Determine the (X, Y) coordinate at the center of the cell enclosing the given text.  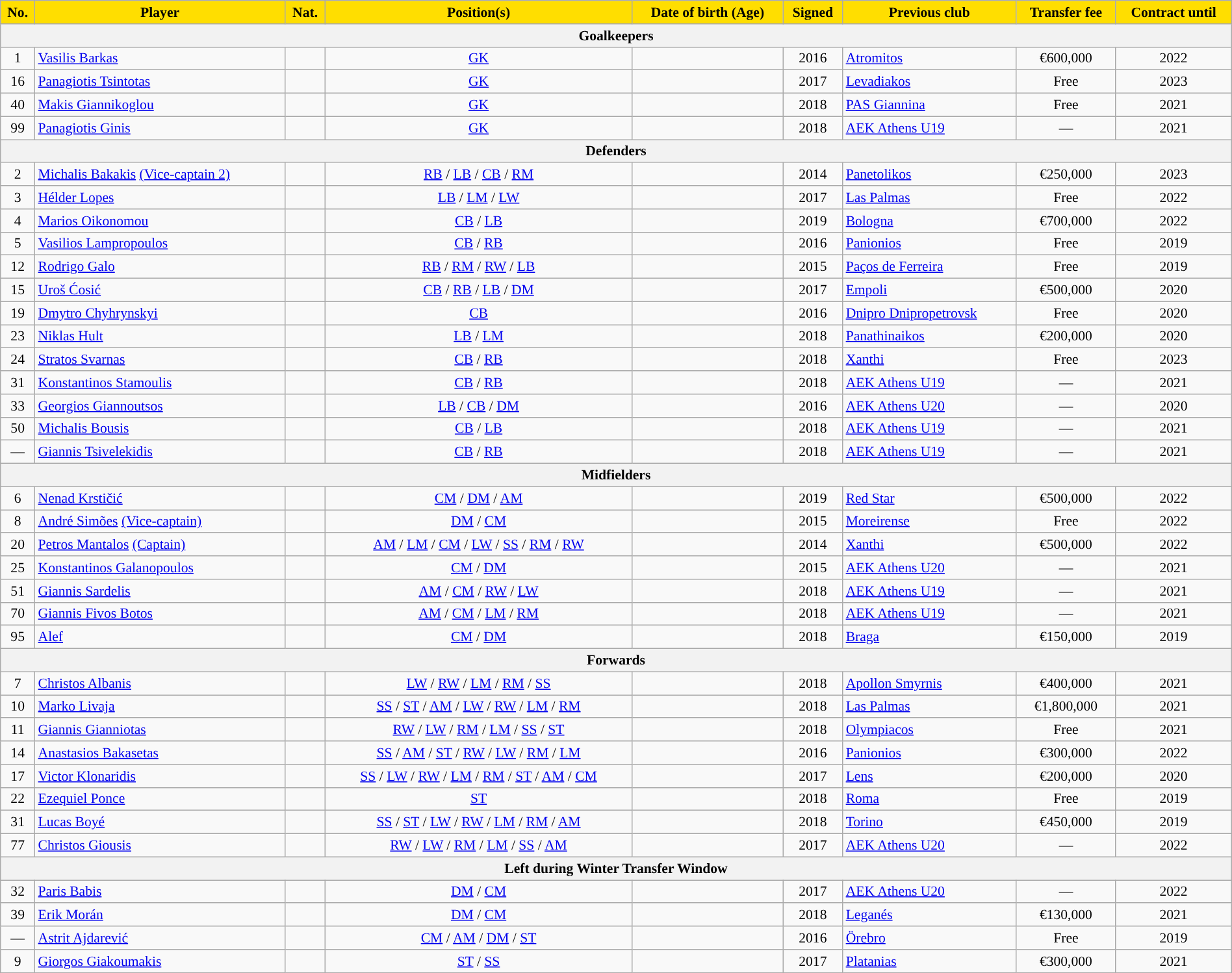
CB / RB / LB / DM (479, 290)
1 (18, 58)
Bologna (929, 221)
40 (18, 105)
PAS Giannina (929, 105)
CM / DM / AM (479, 498)
ST (479, 799)
11 (18, 730)
Vasilis Barkas (160, 58)
Anastasios Bakasetas (160, 753)
LB / LM / LW (479, 197)
Paris Babis (160, 892)
Giannis Fivos Botos (160, 614)
Erik Morán (160, 915)
Niklas Hult (160, 336)
Red Star (929, 498)
10 (18, 707)
Olympiacos (929, 730)
€700,000 (1066, 221)
14 (18, 753)
Nat. (305, 12)
LW / RW / LM / RM / SS (479, 683)
Rodrigo Galo (160, 267)
70 (18, 614)
Left during Winter Transfer Window (616, 868)
Stratos Svarnas (160, 360)
CB (479, 313)
22 (18, 799)
Hélder Lopes (160, 197)
77 (18, 846)
€150,000 (1066, 637)
CM / AM / DM / ST (479, 938)
Makis Giannikoglou (160, 105)
Giorgos Giakoumakis (160, 961)
99 (18, 128)
RB / LB / CB / RM (479, 175)
€130,000 (1066, 915)
Previous club (929, 12)
AM / CM / LM / RM (479, 614)
Giannis Sardelis (160, 591)
16 (18, 82)
Signed (812, 12)
LB / LM (479, 336)
SS / LW / RW / LM / RM / ST / AM / CM (479, 776)
Konstantinos Galanopoulos (160, 568)
20 (18, 545)
Christos Albanis (160, 683)
3 (18, 197)
33 (18, 406)
7 (18, 683)
Michalis Bakakis (Vice-captain 2) (160, 175)
25 (18, 568)
RW / LW / RM / LM / SS / AM (479, 846)
12 (18, 267)
€400,000 (1066, 683)
Örebro (929, 938)
Paços de Ferreira (929, 267)
6 (18, 498)
Giannis Tsivelekidis (160, 452)
9 (18, 961)
24 (18, 360)
Giannis Gianniotas (160, 730)
Leganés (929, 915)
Transfer fee (1066, 12)
Forwards (616, 661)
32 (18, 892)
SS / ST / LW / RW / LM / RM / AM (479, 822)
Platanias (929, 961)
Midfielders (616, 475)
LB / CB / DM (479, 406)
ST / SS (479, 961)
5 (18, 244)
39 (18, 915)
Torino (929, 822)
Konstantinos Stamoulis (160, 383)
Moreirense (929, 522)
Lens (929, 776)
Petros Mantalos (Captain) (160, 545)
Alef (160, 637)
€450,000 (1066, 822)
Ezequiel Ponce (160, 799)
Marios Oikonomou (160, 221)
23 (18, 336)
RB / RM / RW / LB (479, 267)
4 (18, 221)
Uroš Ćosić (160, 290)
€600,000 (1066, 58)
Apollon Smyrnis (929, 683)
Michalis Bousis (160, 429)
Panagiotis Ginis (160, 128)
€1,800,000 (1066, 707)
André Simões (Vice-captain) (160, 522)
Defenders (616, 151)
AM / CM / RW / LW (479, 591)
2 (18, 175)
Roma (929, 799)
Dnipro Dnipropetrovsk (929, 313)
Victor Klonaridis (160, 776)
SS / ST / AM / LW / RW / LM / RM (479, 707)
17 (18, 776)
Vasilios Lampropoulos (160, 244)
Atromitos (929, 58)
SS / AM / ST / RW / LW / RM / LM (479, 753)
€250,000 (1066, 175)
No. (18, 12)
Lucas Boyé (160, 822)
Position(s) (479, 12)
Levadiakos (929, 82)
Dmytro Chyhrynskyi (160, 313)
AM / LM / CM / LW / SS / RM / RW (479, 545)
8 (18, 522)
Astrit Ajdarević (160, 938)
Panetolikos (929, 175)
Player (160, 12)
Empoli (929, 290)
Panathinaikos (929, 336)
Nenad Krstičić (160, 498)
51 (18, 591)
Date of birth (Age) (708, 12)
RW / LW / RM / LM / SS / ST (479, 730)
19 (18, 313)
Christos Giousis (160, 846)
Georgios Giannoutsos (160, 406)
Panagiotis Tsintotas (160, 82)
95 (18, 637)
Marko Livaja (160, 707)
Contract until (1174, 12)
Braga (929, 637)
Goalkeepers (616, 36)
15 (18, 290)
50 (18, 429)
